Capture the cell that displays the provided text and extract its [x, y] central coordinate. 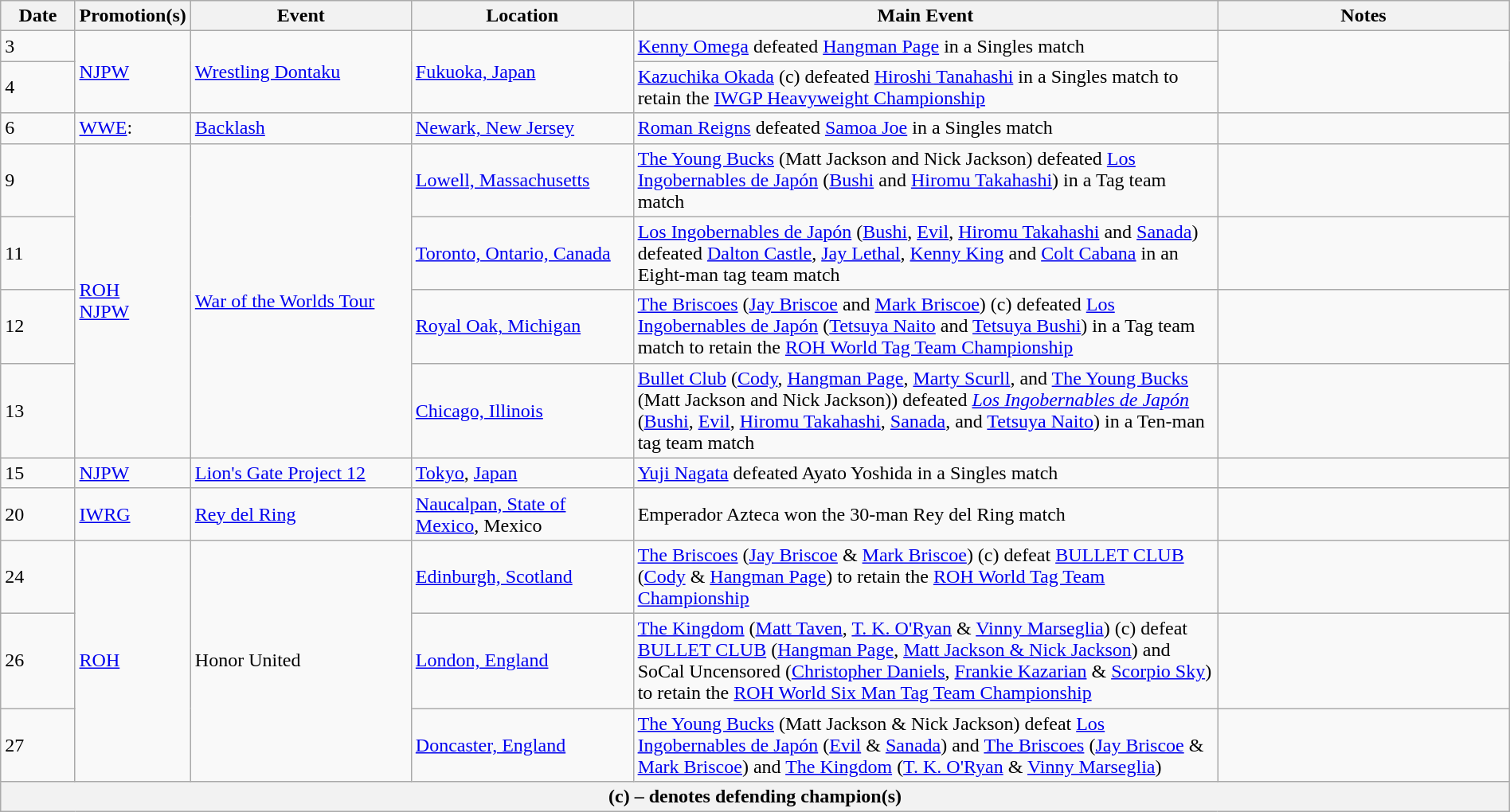
Date [38, 16]
ROH NJPW [132, 301]
Chicago, Illinois [522, 411]
Royal Oak, Michigan [522, 326]
4 [38, 88]
3 [38, 46]
ROH [132, 661]
Kazuchika Okada (c) defeated Hiroshi Tanahashi in a Singles match to retain the IWGP Heavyweight Championship [925, 88]
Rey del Ring [301, 514]
11 [38, 253]
Kenny Omega defeated Hangman Page in a Singles match [925, 46]
London, England [522, 661]
6 [38, 128]
Edinburgh, Scotland [522, 576]
Doncaster, England [522, 745]
13 [38, 411]
Tokyo, Japan [522, 473]
Honor United [301, 661]
War of the Worlds Tour [301, 301]
26 [38, 661]
9 [38, 180]
27 [38, 745]
12 [38, 326]
IWRG [132, 514]
Lion's Gate Project 12 [301, 473]
20 [38, 514]
Naucalpan, State of Mexico, Mexico [522, 514]
Yuji Nagata defeated Ayato Yoshida in a Singles match [925, 473]
Event [301, 16]
Lowell, Massachusetts [522, 180]
Roman Reigns defeated Samoa Joe in a Singles match [925, 128]
24 [38, 576]
Fukuoka, Japan [522, 72]
Notes [1363, 16]
Wrestling Dontaku [301, 72]
Toronto, Ontario, Canada [522, 253]
The Young Bucks (Matt Jackson and Nick Jackson) defeated Los Ingobernables de Japón (Bushi and Hiromu Takahashi) in a Tag team match [925, 180]
Emperador Azteca won the 30-man Rey del Ring match [925, 514]
15 [38, 473]
Newark, New Jersey [522, 128]
Location [522, 16]
(c) – denotes defending champion(s) [755, 797]
Promotion(s) [132, 16]
Main Event [925, 16]
Backlash [301, 128]
The Briscoes (Jay Briscoe & Mark Briscoe) (c) defeat BULLET CLUB (Cody & Hangman Page) to retain the ROH World Tag Team Championship [925, 576]
WWE: [132, 128]
